Output the (x, y) coordinate of the center of the cell containing the given text.  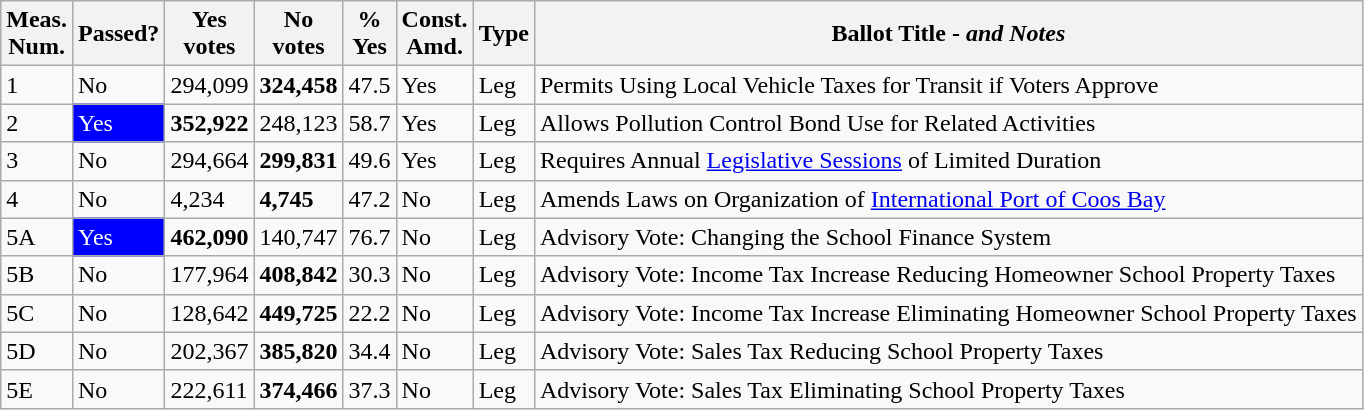
Ballot Title - and Notes (948, 34)
Passed? (118, 34)
30.3 (370, 275)
128,642 (210, 313)
177,964 (210, 275)
Advisory Vote: Changing the School Finance System (948, 237)
5C (37, 313)
222,611 (210, 389)
324,458 (298, 85)
%Yes (370, 34)
58.7 (370, 123)
Advisory Vote: Income Tax Increase Eliminating Homeowner School Property Taxes (948, 313)
140,747 (298, 237)
Meas.Num. (37, 34)
5E (37, 389)
37.3 (370, 389)
22.2 (370, 313)
Allows Pollution Control Bond Use for Related Activities (948, 123)
449,725 (298, 313)
4,234 (210, 199)
47.5 (370, 85)
408,842 (298, 275)
385,820 (298, 351)
Advisory Vote: Sales Tax Eliminating School Property Taxes (948, 389)
Requires Annual Legislative Sessions of Limited Duration (948, 161)
462,090 (210, 237)
5B (37, 275)
294,099 (210, 85)
5A (37, 237)
Amends Laws on Organization of International Port of Coos Bay (948, 199)
202,367 (210, 351)
2 (37, 123)
Novotes (298, 34)
34.4 (370, 351)
4,745 (298, 199)
248,123 (298, 123)
76.7 (370, 237)
4 (37, 199)
352,922 (210, 123)
3 (37, 161)
47.2 (370, 199)
5D (37, 351)
374,466 (298, 389)
Advisory Vote: Sales Tax Reducing School Property Taxes (948, 351)
Const.Amd. (434, 34)
299,831 (298, 161)
294,664 (210, 161)
Advisory Vote: Income Tax Increase Reducing Homeowner School Property Taxes (948, 275)
Permits Using Local Vehicle Taxes for Transit if Voters Approve (948, 85)
49.6 (370, 161)
Yesvotes (210, 34)
Type (504, 34)
1 (37, 85)
